Locate the cell with the specified text and output its (X, Y) center coordinate. 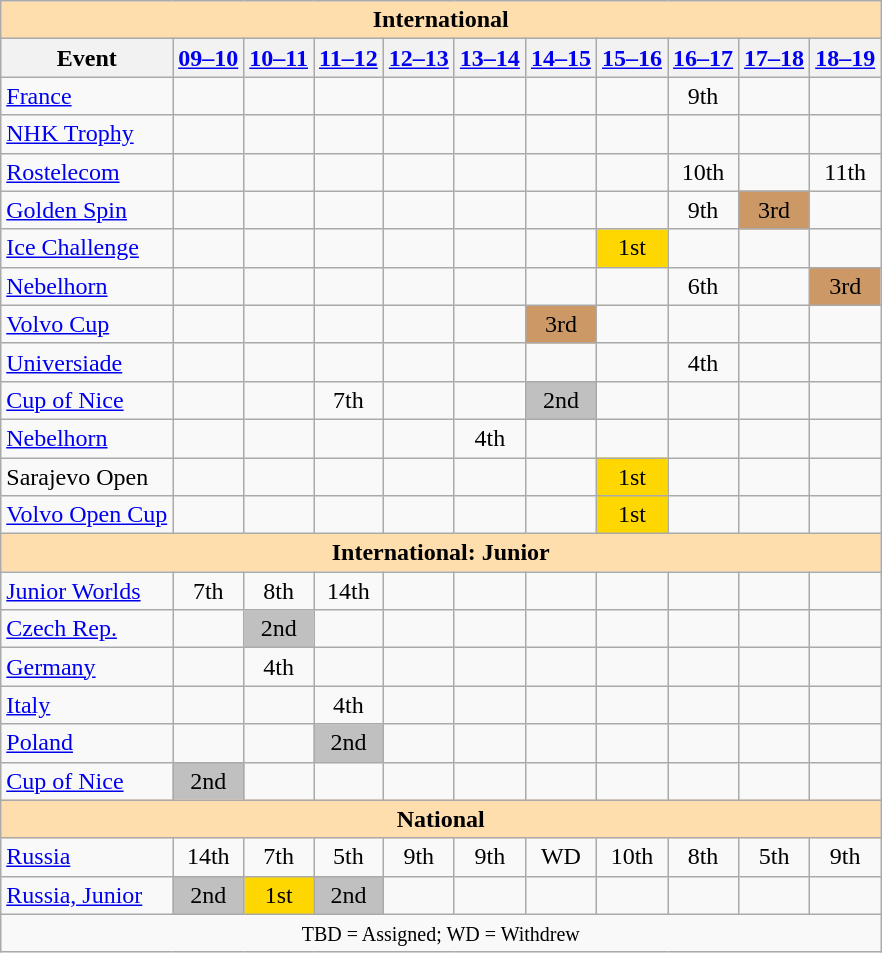
National (441, 819)
Sarajevo Open (87, 477)
14–15 (560, 58)
Poland (87, 743)
6th (704, 286)
Ice Challenge (87, 248)
17–18 (774, 58)
International: Junior (441, 553)
Germany (87, 667)
15–16 (632, 58)
11–12 (349, 58)
Junior Worlds (87, 591)
Russia, Junior (87, 895)
NHK Trophy (87, 134)
TBD = Assigned; WD = Withdrew (441, 933)
16–17 (704, 58)
Rostelecom (87, 172)
Universiade (87, 362)
11th (846, 172)
12–13 (418, 58)
Czech Rep. (87, 629)
International (441, 20)
WD (560, 857)
Golden Spin (87, 210)
Event (87, 58)
Volvo Open Cup (87, 515)
18–19 (846, 58)
09–10 (208, 58)
13–14 (490, 58)
France (87, 96)
Italy (87, 705)
10–11 (279, 58)
Russia (87, 857)
Volvo Cup (87, 324)
